Locate the cell with the specified text and output its [X, Y] center coordinate. 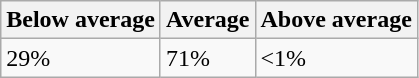
71% [208, 58]
29% [81, 58]
Above average [336, 20]
Average [208, 20]
<1% [336, 58]
Below average [81, 20]
